Return the [x, y] coordinate for the center point of the cell that contains the specified text.  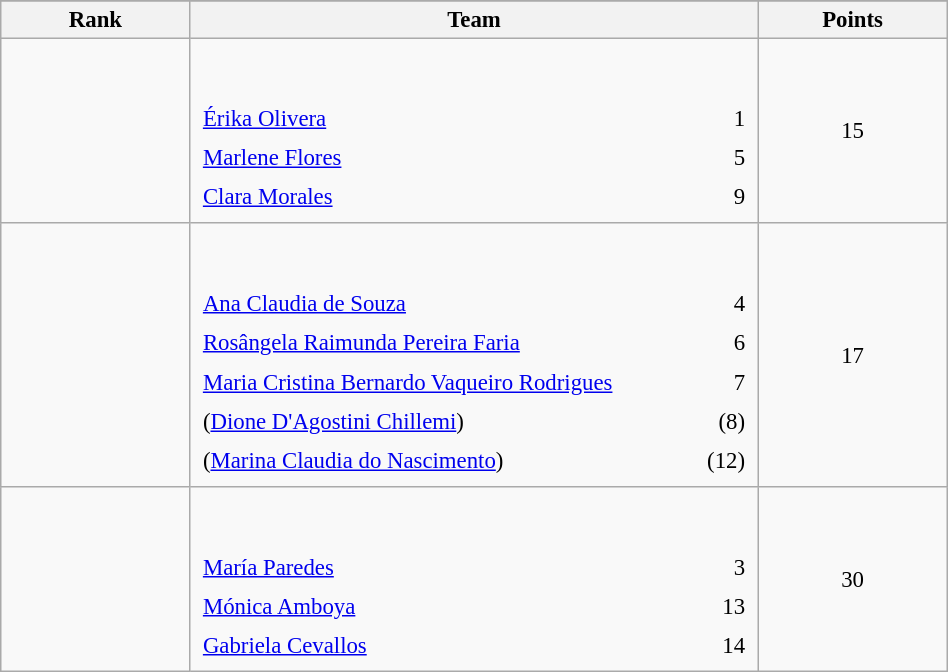
Rank [96, 20]
9 [716, 197]
Marlene Flores [438, 158]
Rosângela Raimunda Pereira Faria [444, 343]
Clara Morales [438, 197]
Points [852, 20]
(12) [722, 460]
(Marina Claudia do Nascimento) [444, 460]
1 [716, 119]
6 [722, 343]
Ana Claudia de Souza [444, 304]
13 [706, 606]
(8) [722, 421]
Érika Olivera [438, 119]
5 [716, 158]
4 [722, 304]
15 [852, 132]
14 [706, 645]
30 [852, 578]
Mónica Amboya [430, 606]
Maria Cristina Bernardo Vaqueiro Rodrigues [444, 382]
3 [706, 567]
7 [722, 382]
Team [474, 20]
17 [852, 354]
Érika Olivera 1 Marlene Flores 5 Clara Morales 9 [474, 132]
María Paredes [430, 567]
María Paredes 3 Mónica Amboya 13 Gabriela Cevallos 14 [474, 578]
(Dione D'Agostini Chillemi) [444, 421]
Gabriela Cevallos [430, 645]
